Determine the [x, y] coordinate at the center of the cell enclosing the given text.  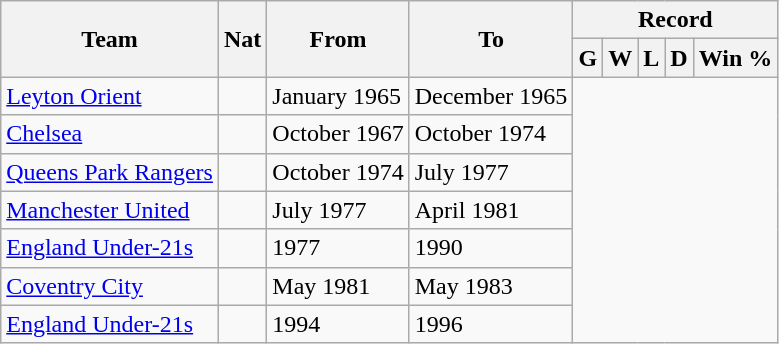
May 1981 [338, 286]
1996 [491, 324]
May 1983 [491, 286]
Leyton Orient [110, 96]
From [338, 39]
Record [676, 20]
To [491, 39]
W [620, 58]
L [652, 58]
Win % [736, 58]
April 1981 [491, 210]
1977 [338, 248]
Team [110, 39]
October 1967 [338, 134]
Manchester United [110, 210]
January 1965 [338, 96]
D [679, 58]
1990 [491, 248]
December 1965 [491, 96]
Chelsea [110, 134]
Queens Park Rangers [110, 172]
1994 [338, 324]
G [588, 58]
Coventry City [110, 286]
Nat [242, 39]
